Pinpoint the cell where the given text exists, returning its [x, y] midpoint coordinate. 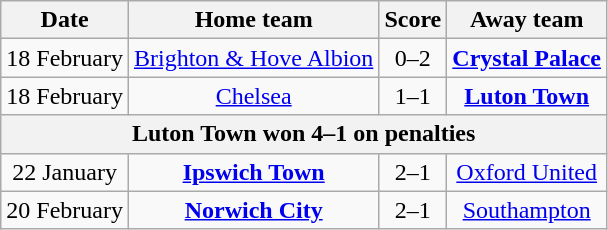
Crystal Palace [527, 58]
1–1 [413, 96]
Home team [253, 20]
Luton Town won 4–1 on penalties [304, 134]
Brighton & Hove Albion [253, 58]
Score [413, 20]
Luton Town [527, 96]
Chelsea [253, 96]
Norwich City [253, 210]
Southampton [527, 210]
Oxford United [527, 172]
22 January [65, 172]
Away team [527, 20]
0–2 [413, 58]
Ipswich Town [253, 172]
Date [65, 20]
20 February [65, 210]
